Scan for the cell matching the given text and deliver its (x, y) coordinate at center. 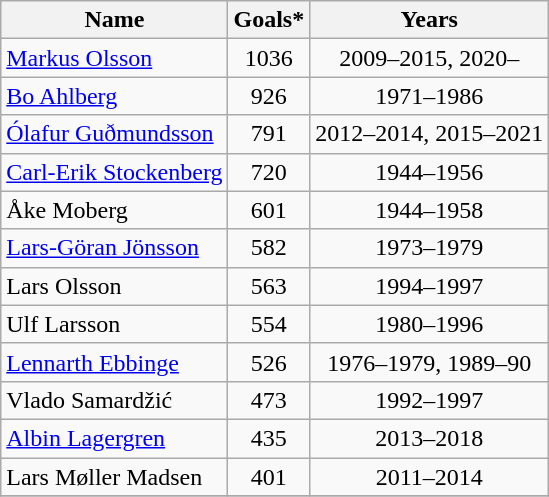
554 (269, 324)
2012–2014, 2015–2021 (430, 134)
Albin Lagergren (114, 438)
401 (269, 477)
1036 (269, 58)
1973–1979 (430, 248)
2009–2015, 2020– (430, 58)
1980–1996 (430, 324)
582 (269, 248)
Ulf Larsson (114, 324)
Vlado Samardžić (114, 400)
Goals* (269, 20)
Name (114, 20)
Ólafur Guðmundsson (114, 134)
2013–2018 (430, 438)
Carl-Erik Stockenberg (114, 172)
2011–2014 (430, 477)
473 (269, 400)
Markus Olsson (114, 58)
Åke Moberg (114, 210)
Lars-Göran Jönsson (114, 248)
1994–1997 (430, 286)
Years (430, 20)
1976–1979, 1989–90 (430, 362)
1971–1986 (430, 96)
526 (269, 362)
926 (269, 96)
Lars Olsson (114, 286)
Bo Ahlberg (114, 96)
1992–1997 (430, 400)
791 (269, 134)
435 (269, 438)
Lennarth Ebbinge (114, 362)
1944–1956 (430, 172)
Lars Møller Madsen (114, 477)
720 (269, 172)
563 (269, 286)
1944–1958 (430, 210)
601 (269, 210)
